For the text-containing cell, return its midpoint in (x, y) coordinate format. 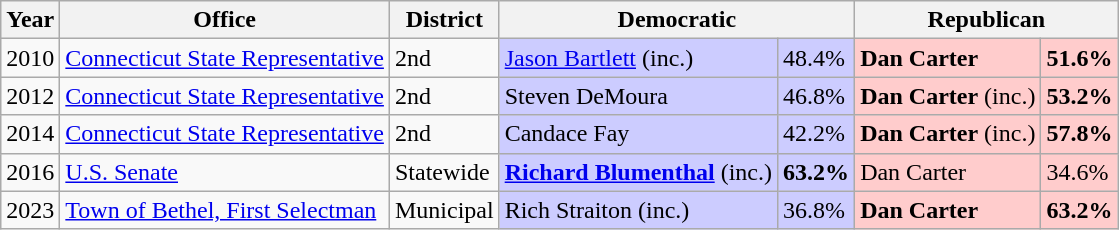
2010 (30, 58)
Democratic (676, 20)
Republican (986, 20)
53.2% (1080, 96)
2016 (30, 172)
46.8% (816, 96)
District (444, 20)
42.2% (816, 134)
57.8% (1080, 134)
Office (225, 20)
36.8% (816, 210)
U.S. Senate (225, 172)
48.4% (816, 58)
Statewide (444, 172)
Jason Bartlett (inc.) (638, 58)
2012 (30, 96)
Year (30, 20)
34.6% (1080, 172)
51.6% (1080, 58)
Candace Fay (638, 134)
Town of Bethel, First Selectman (225, 210)
Steven DeMoura (638, 96)
2014 (30, 134)
Municipal (444, 210)
Rich Straiton (inc.) (638, 210)
Richard Blumenthal (inc.) (638, 172)
2023 (30, 210)
